Provide the [X, Y] coordinate of the cell's center where the given text is located.  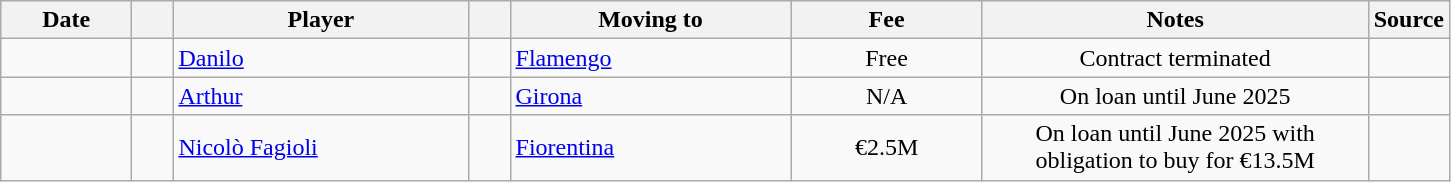
Fee [886, 20]
N/A [886, 96]
Moving to [650, 20]
Nicolò Fagioli [321, 148]
Girona [650, 96]
Danilo [321, 58]
Free [886, 58]
Notes [1175, 20]
Date [66, 20]
Contract terminated [1175, 58]
On loan until June 2025 [1175, 96]
Player [321, 20]
Fiorentina [650, 148]
€2.5M [886, 148]
Source [1408, 20]
Arthur [321, 96]
Flamengo [650, 58]
On loan until June 2025 with obligation to buy for €13.5M [1175, 148]
